Determine the (X, Y) coordinate at the center of the cell enclosing the given text.  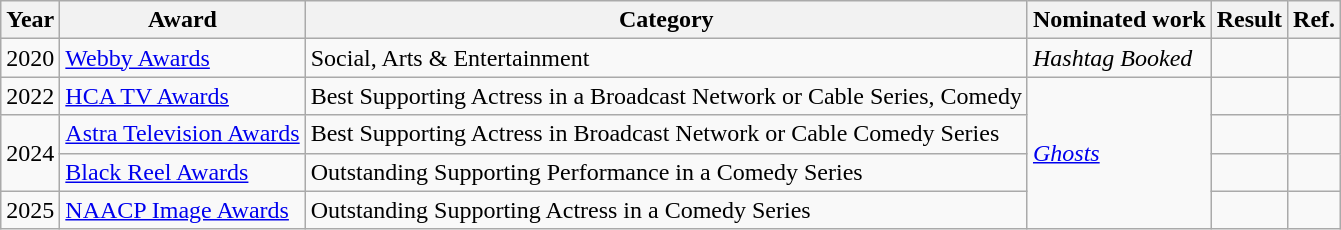
Outstanding Supporting Actress in a Comedy Series (666, 210)
Result (1249, 20)
Hashtag Booked (1119, 58)
HCA TV Awards (182, 96)
2024 (30, 153)
Ghosts (1119, 153)
Category (666, 20)
NAACP Image Awards (182, 210)
Webby Awards (182, 58)
Award (182, 20)
Ref. (1314, 20)
Best Supporting Actress in Broadcast Network or Cable Comedy Series (666, 134)
Astra Television Awards (182, 134)
Best Supporting Actress in a Broadcast Network or Cable Series, Comedy (666, 96)
Nominated work (1119, 20)
Social, Arts & Entertainment (666, 58)
Black Reel Awards (182, 172)
2022 (30, 96)
Year (30, 20)
2020 (30, 58)
2025 (30, 210)
Outstanding Supporting Performance in a Comedy Series (666, 172)
